From the cell containing the given text, extract its center point as [x, y] coordinate. 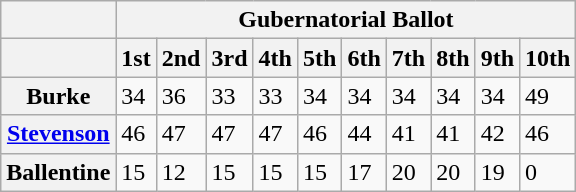
36 [181, 96]
49 [548, 96]
4th [275, 58]
0 [548, 172]
7th [408, 58]
8th [453, 58]
12 [181, 172]
Burke [58, 96]
44 [364, 134]
9th [497, 58]
17 [364, 172]
1st [136, 58]
42 [497, 134]
19 [497, 172]
Ballentine [58, 172]
5th [319, 58]
Gubernatorial Ballot [346, 20]
Stevenson [58, 134]
10th [548, 58]
2nd [181, 58]
3rd [230, 58]
6th [364, 58]
